Detect which cell encompasses the target text, then output its [X, Y] center coordinate. 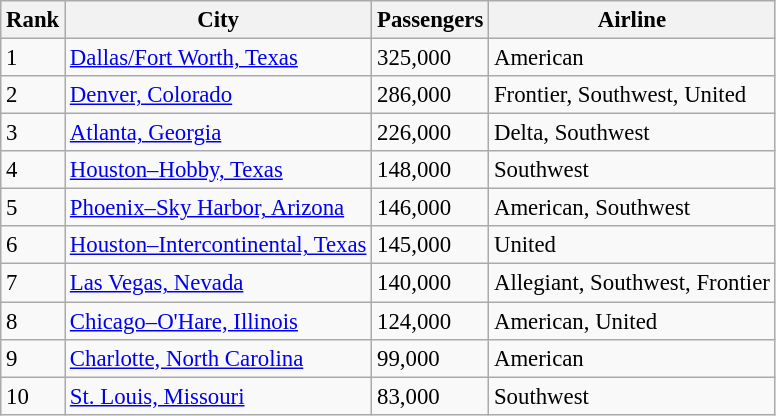
Las Vegas, Nevada [218, 283]
United [632, 245]
City [218, 20]
9 [33, 358]
Charlotte, North Carolina [218, 358]
226,000 [430, 133]
146,000 [430, 208]
5 [33, 208]
325,000 [430, 58]
St. Louis, Missouri [218, 396]
Phoenix–Sky Harbor, Arizona [218, 208]
Denver, Colorado [218, 95]
8 [33, 321]
4 [33, 170]
American, Southwest [632, 208]
Atlanta, Georgia [218, 133]
99,000 [430, 358]
7 [33, 283]
Dallas/Fort Worth, Texas [218, 58]
148,000 [430, 170]
3 [33, 133]
Chicago–O'Hare, Illinois [218, 321]
Airline [632, 20]
6 [33, 245]
2 [33, 95]
Allegiant, Southwest, Frontier [632, 283]
145,000 [430, 245]
American, United [632, 321]
140,000 [430, 283]
83,000 [430, 396]
Frontier, Southwest, United [632, 95]
10 [33, 396]
Passengers [430, 20]
Houston–Hobby, Texas [218, 170]
124,000 [430, 321]
Houston–Intercontinental, Texas [218, 245]
1 [33, 58]
Rank [33, 20]
286,000 [430, 95]
Delta, Southwest [632, 133]
